Output the (x, y) coordinate of the center of the cell containing the given text.  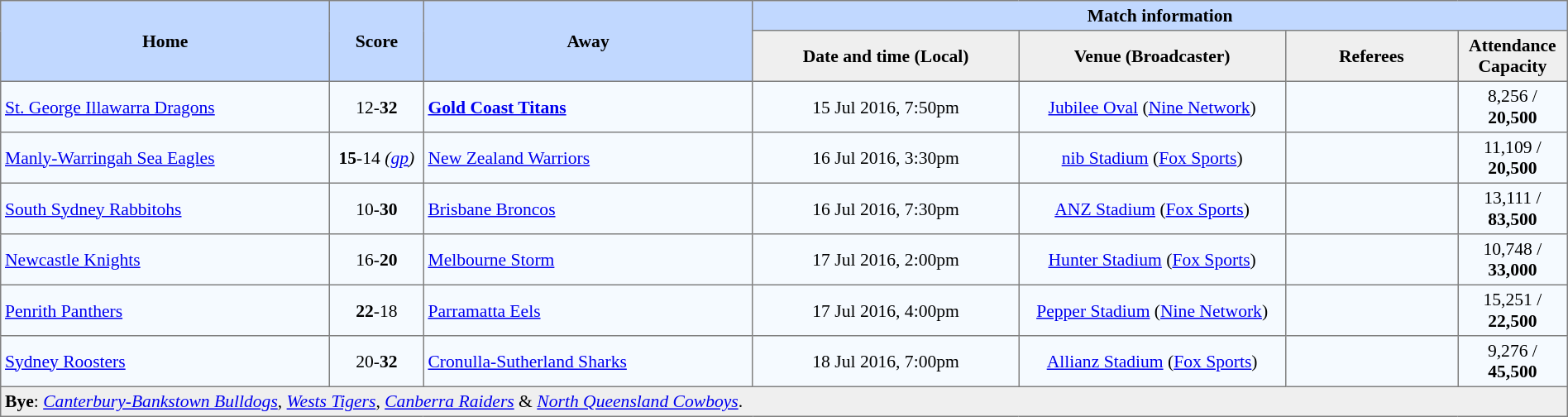
Venue (Broadcaster) (1152, 56)
Home (165, 41)
Match information (1159, 16)
15 Jul 2016, 7:50pm (886, 107)
Jubilee Oval (Nine Network) (1152, 107)
10,748 / 33,000 (1513, 260)
16 Jul 2016, 7:30pm (886, 208)
ANZ Stadium (Fox Sports) (1152, 208)
Pepper Stadium (Nine Network) (1152, 310)
12-32 (377, 107)
St. George Illawarra Dragons (165, 107)
9,276 / 45,500 (1513, 362)
New Zealand Warriors (588, 158)
17 Jul 2016, 4:00pm (886, 310)
15,251 / 22,500 (1513, 310)
Hunter Stadium (Fox Sports) (1152, 260)
Newcastle Knights (165, 260)
Allianz Stadium (Fox Sports) (1152, 362)
Date and time (Local) (886, 56)
15-14 (gp) (377, 158)
10-30 (377, 208)
Parramatta Eels (588, 310)
Away (588, 41)
Referees (1371, 56)
Melbourne Storm (588, 260)
16-20 (377, 260)
nib Stadium (Fox Sports) (1152, 158)
20-32 (377, 362)
16 Jul 2016, 3:30pm (886, 158)
17 Jul 2016, 2:00pm (886, 260)
Gold Coast Titans (588, 107)
Score (377, 41)
13,111 / 83,500 (1513, 208)
Sydney Roosters (165, 362)
Cronulla-Sutherland Sharks (588, 362)
Penrith Panthers (165, 310)
8,256 / 20,500 (1513, 107)
Attendance Capacity (1513, 56)
11,109 / 20,500 (1513, 158)
Bye: Canterbury-Bankstown Bulldogs, Wests Tigers, Canberra Raiders & North Queensland Cowboys. (784, 401)
22-18 (377, 310)
Manly-Warringah Sea Eagles (165, 158)
Brisbane Broncos (588, 208)
South Sydney Rabbitohs (165, 208)
18 Jul 2016, 7:00pm (886, 362)
